Return the (x, y) coordinate for the center point of the cell that contains the specified text.  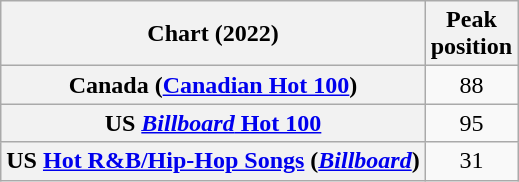
Chart (2022) (213, 34)
95 (471, 123)
US Hot R&B/Hip-Hop Songs (Billboard) (213, 161)
31 (471, 161)
US Billboard Hot 100 (213, 123)
Canada (Canadian Hot 100) (213, 85)
88 (471, 85)
Peakposition (471, 34)
